Extract the [X, Y] coordinate from the center of the cell holding the provided text.  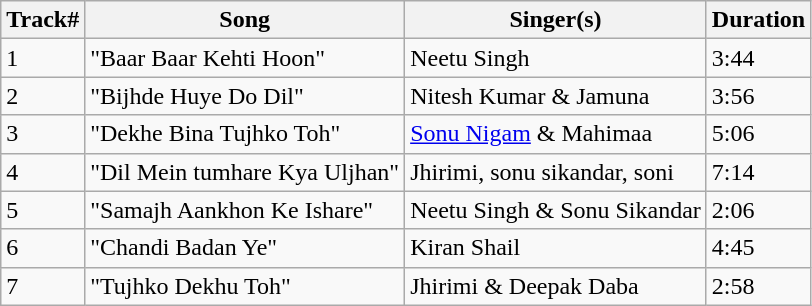
3 [43, 134]
6 [43, 248]
2 [43, 96]
Jhirimi & Deepak Daba [556, 286]
Nitesh Kumar & Jamuna [556, 96]
5:06 [758, 134]
2:58 [758, 286]
Duration [758, 20]
"Baar Baar Kehti Hoon" [245, 58]
1 [43, 58]
"Bijhde Huye Do Dil" [245, 96]
4 [43, 172]
Neetu Singh & Sonu Sikandar [556, 210]
3:56 [758, 96]
3:44 [758, 58]
Song [245, 20]
Singer(s) [556, 20]
2:06 [758, 210]
5 [43, 210]
"Dekhe Bina Tujhko Toh" [245, 134]
"Dil Mein tumhare Kya Uljhan" [245, 172]
4:45 [758, 248]
Jhirimi, sonu sikandar, soni [556, 172]
"Samajh Aankhon Ke Ishare" [245, 210]
Sonu Nigam & Mahimaa [556, 134]
"Tujhko Dekhu Toh" [245, 286]
"Chandi Badan Ye" [245, 248]
7:14 [758, 172]
Kiran Shail [556, 248]
7 [43, 286]
Neetu Singh [556, 58]
Track# [43, 20]
